Return (X, Y) of the center of cell containing provided text 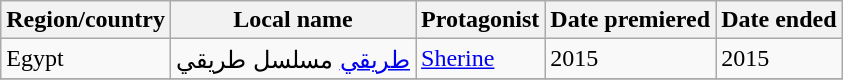
Sherine (480, 59)
Region/country (86, 20)
Egypt (86, 59)
طريقي مسلسل طريقي (292, 59)
Date ended (779, 20)
Protagonist (480, 20)
Local name (292, 20)
Date premiered (630, 20)
